Determine the [x, y] coordinate at the center of the cell enclosing the given text.  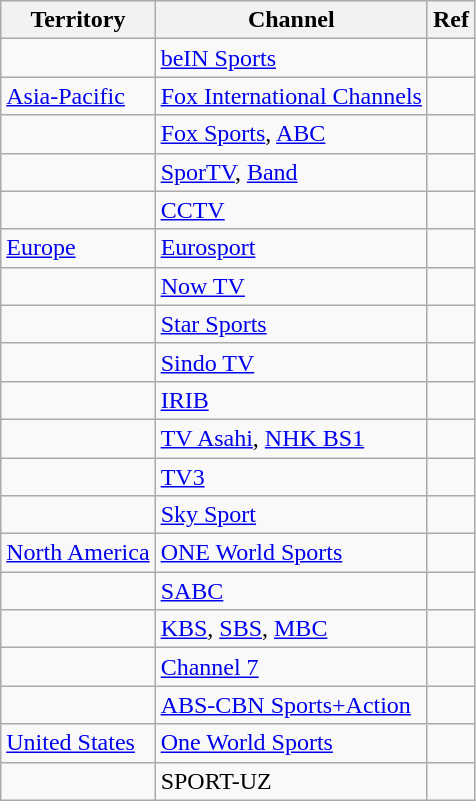
Asia-Pacific [78, 96]
One World Sports [291, 743]
Star Sports [291, 324]
Channel 7 [291, 667]
TV3 [291, 477]
TV Asahi, NHK BS1 [291, 438]
Eurosport [291, 248]
SporTV, Band [291, 172]
ONE World Sports [291, 553]
Now TV [291, 286]
North America [78, 553]
Channel [291, 20]
ABS-CBN Sports+Action [291, 705]
Europe [78, 248]
SPORT-UZ [291, 781]
IRIB [291, 400]
United States [78, 743]
Sky Sport [291, 515]
beIN Sports [291, 58]
Territory [78, 20]
KBS, SBS, MBC [291, 629]
Ref [450, 20]
Sindo TV [291, 362]
Fox Sports, ABC [291, 134]
SABC [291, 591]
Fox International Channels [291, 96]
CCTV [291, 210]
